Identify which cell holds the provided text, then report its [x, y] central coordinate. 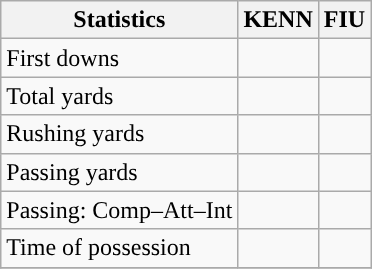
Passing yards [120, 172]
Total yards [120, 96]
First downs [120, 58]
KENN [278, 20]
Passing: Comp–Att–Int [120, 210]
Time of possession [120, 248]
Statistics [120, 20]
Rushing yards [120, 134]
FIU [344, 20]
